Determine the [x, y] coordinate at the center of the cell enclosing the given text.  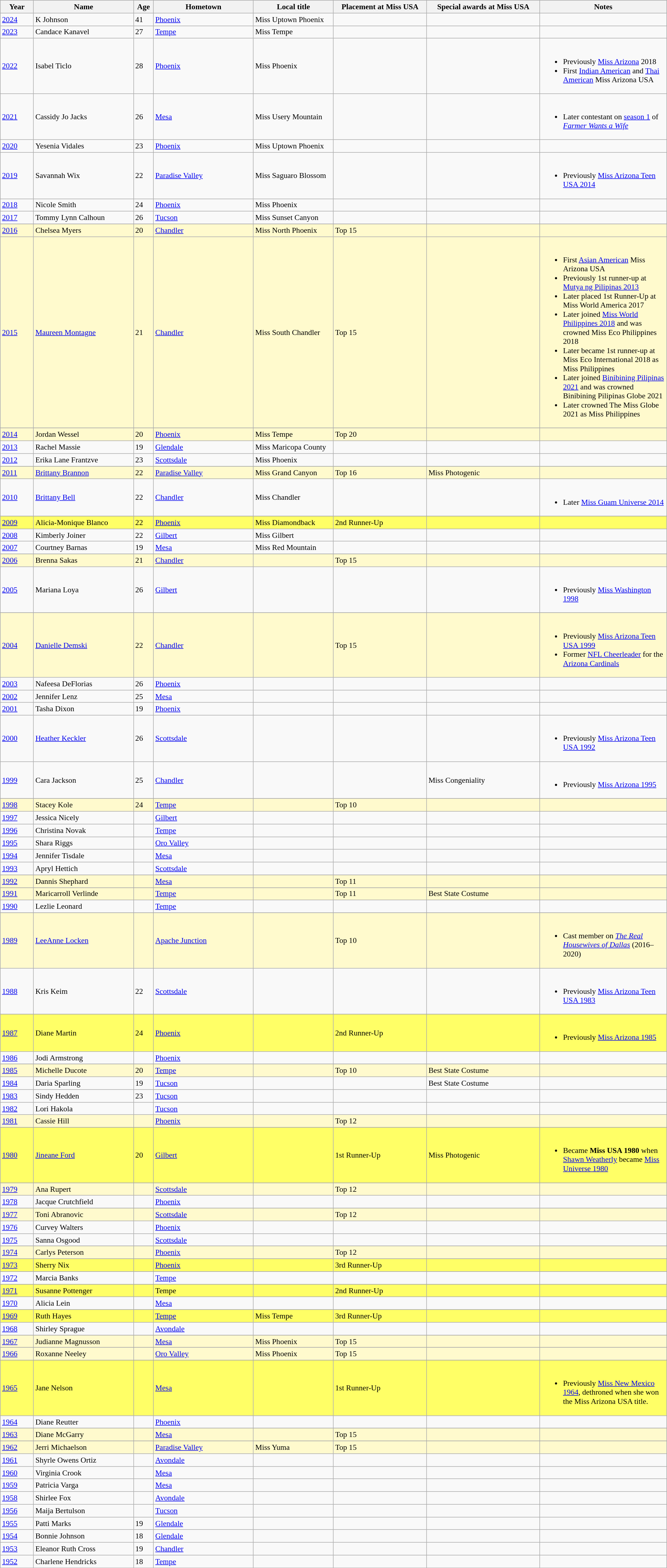
1968 [17, 1329]
Maureen Montagne [83, 332]
1998 [17, 805]
Miss Yuma [293, 1447]
Alicia-Monique Blanco [83, 523]
Previously Miss Arizona 1995 [603, 780]
Patricia Varga [83, 1485]
Patti Marks [83, 1524]
Jennifer Tisdale [83, 856]
Courtney Barnas [83, 548]
Brittany Brannon [83, 473]
Ruth Hayes [83, 1316]
2010 [17, 498]
Sindy Hedden [83, 1096]
Diane Reutter [83, 1422]
Stacey Kole [83, 805]
Jessica Nicely [83, 818]
Diane McGarry [83, 1435]
2007 [17, 548]
1967 [17, 1342]
Ana Rupert [83, 1189]
Previously Miss Arizona Teen USA 2014 [603, 176]
1985 [17, 1071]
Apache Junction [203, 940]
Year [17, 7]
Miss Gilbert [293, 535]
1980 [17, 1155]
Previously Miss New Mexico 1964, dethroned when she won the Miss Arizona USA title. [603, 1388]
1983 [17, 1096]
LeeAnne Locken [83, 940]
1993 [17, 869]
2000 [17, 739]
Local title [293, 7]
Miss Maricopa County [293, 447]
1971 [17, 1291]
2020 [17, 146]
1994 [17, 856]
Charlene Hendricks [83, 1562]
1981 [17, 1121]
Maija Bertulson [83, 1511]
1997 [17, 818]
Heather Keckler [83, 739]
2018 [17, 205]
2011 [17, 473]
Daria Sparling [83, 1083]
Tasha Dixon [83, 709]
Curvey Walters [83, 1227]
1963 [17, 1435]
Shirlee Fox [83, 1498]
Shara Riggs [83, 843]
1991 [17, 894]
1966 [17, 1354]
1989 [17, 940]
Diane Martin [83, 1033]
Hometown [203, 7]
2003 [17, 684]
2005 [17, 590]
1964 [17, 1422]
2013 [17, 447]
1979 [17, 1189]
1961 [17, 1460]
1974 [17, 1253]
1960 [17, 1473]
2002 [17, 697]
2016 [17, 231]
Jacque Crutchfield [83, 1202]
1970 [17, 1304]
Marcia Banks [83, 1278]
Miss Sunset Canyon [293, 218]
Notes [603, 7]
Shirley Sprague [83, 1329]
Danielle Demski [83, 645]
Miss South Chandler [293, 332]
Sanna Osgood [83, 1240]
Miss Grand Canyon [293, 473]
1975 [17, 1240]
Jineane Ford [83, 1155]
Miss Red Mountain [293, 548]
Candace Kanavel [83, 32]
2014 [17, 435]
Judianne Magnusson [83, 1342]
1969 [17, 1316]
1955 [17, 1524]
Previously Miss Washington 1998 [603, 590]
Carlys Peterson [83, 1253]
Jordan Wessel [83, 435]
1988 [17, 991]
Brittany Bell [83, 498]
Placement at Miss USA [380, 7]
Jane Nelson [83, 1388]
2024 [17, 20]
27 [143, 32]
2019 [17, 176]
1962 [17, 1447]
41 [143, 20]
Age [143, 7]
Later Miss Guam Universe 2014 [603, 498]
1953 [17, 1549]
Later contestant on season 1 of Farmer Wants a Wife [603, 117]
Previously Miss Arizona Teen USA 1999Former NFL Cheerleader for the Arizona Cardinals [603, 645]
1987 [17, 1033]
Michelle Ducote [83, 1071]
2021 [17, 117]
Nafeesa DeFlorias [83, 684]
K Johnson [83, 20]
1976 [17, 1227]
Bonnie Johnson [83, 1536]
Lezlie Leonard [83, 907]
1972 [17, 1278]
Savannah Wix [83, 176]
Jodi Armstrong [83, 1058]
Susanne Pottenger [83, 1291]
Miss Diamondback [293, 523]
Erika Lane Frantzve [83, 460]
Became Miss USA 1980 when Shawn Weatherly became Miss Universe 1980 [603, 1155]
1984 [17, 1083]
Name [83, 7]
Lori Hakola [83, 1109]
Shyrle Owens Ortiz [83, 1460]
Nicole Smith [83, 205]
Cara Jackson [83, 780]
Previously Miss Arizona 2018First Indian American and Thai American Miss Arizona USA [603, 66]
Special awards at Miss USA [483, 7]
Top 16 [380, 473]
Apryl Hettich [83, 869]
1965 [17, 1388]
2006 [17, 561]
Christina Novak [83, 830]
2009 [17, 523]
Mariana Loya [83, 590]
Brenna Sakas [83, 561]
2023 [17, 32]
Previously Miss Arizona Teen USA 1992 [603, 739]
Virginia Crook [83, 1473]
Cast member on The Real Housewives of Dallas (2016–2020) [603, 940]
1973 [17, 1265]
1954 [17, 1536]
Cassie Hill [83, 1121]
2015 [17, 332]
1982 [17, 1109]
Miss Usery Mountain [293, 117]
Maricarroll Verlinde [83, 894]
Isabel Ticlo [83, 66]
1977 [17, 1215]
Kimberly Joiner [83, 535]
Rachel Massie [83, 447]
1996 [17, 830]
Jerri Michaelson [83, 1447]
Chelsea Myers [83, 231]
Miss North Phoenix [293, 231]
Eleanor Ruth Cross [83, 1549]
1956 [17, 1511]
2001 [17, 709]
1986 [17, 1058]
Miss Chandler [293, 498]
Tommy Lynn Calhoun [83, 218]
1999 [17, 780]
2017 [17, 218]
Roxanne Neeley [83, 1354]
Dannis Shephard [83, 881]
1978 [17, 1202]
Toni Abranovic [83, 1215]
1992 [17, 881]
1990 [17, 907]
Cassidy Jo Jacks [83, 117]
Jennifer Lenz [83, 697]
Kris Keim [83, 991]
2004 [17, 645]
Alicia Lein [83, 1304]
Top 20 [380, 435]
Yesenia Vidales [83, 146]
1959 [17, 1485]
Previously Miss Arizona 1985 [603, 1033]
Miss Saguaro Blossom [293, 176]
28 [143, 66]
1952 [17, 1562]
1995 [17, 843]
Sherry Nix [83, 1265]
Miss Congeniality [483, 780]
Previously Miss Arizona Teen USA 1983 [603, 991]
2012 [17, 460]
2008 [17, 535]
1958 [17, 1498]
2022 [17, 66]
